Pinpoint the cell where the given text exists, returning its (X, Y) midpoint coordinate. 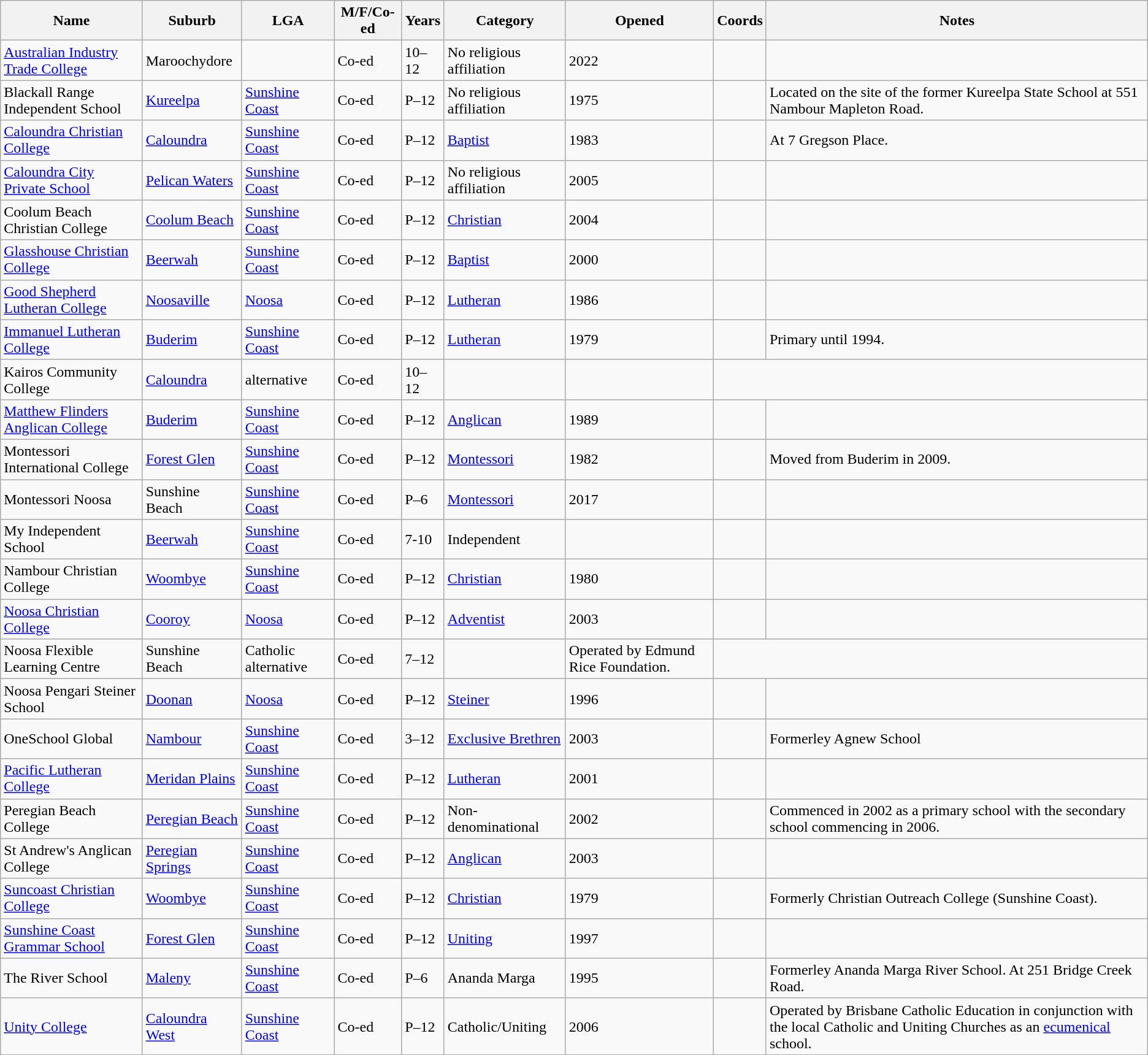
Caloundra Christian College (71, 140)
Formerley Agnew School (957, 738)
Catholic alternative (288, 659)
Unity College (71, 1026)
The River School (71, 978)
Steiner (505, 699)
Adventist (505, 620)
Name (71, 21)
1995 (639, 978)
Maleny (192, 978)
Formerly Christian Outreach College (Sunshine Coast). (957, 898)
1997 (639, 938)
Coolum Beach Christian College (71, 220)
Peregian Springs (192, 859)
My Independent School (71, 540)
Montessori Noosa (71, 499)
2002 (639, 818)
Operated by Brisbane Catholic Education in conjunction with the local Catholic and Uniting Churches as an ecumenical school. (957, 1026)
Noosaville (192, 299)
Catholic/Uniting (505, 1026)
Nambour Christian College (71, 579)
M/F/Co-ed (368, 21)
Pacific Lutheran College (71, 779)
Suncoast Christian College (71, 898)
At 7 Gregson Place. (957, 140)
Independent (505, 540)
Doonan (192, 699)
7–12 (423, 659)
Commenced in 2002 as a primary school with the secondary school commencing in 2006. (957, 818)
Uniting (505, 938)
7-10 (423, 540)
Coolum Beach (192, 220)
1986 (639, 299)
Noosa Christian College (71, 620)
2006 (639, 1026)
2004 (639, 220)
Primary until 1994. (957, 340)
Formerley Ananda Marga River School. At 251 Bridge Creek Road. (957, 978)
Australian Industry Trade College (71, 60)
Immanuel Lutheran College (71, 340)
Matthew Flinders Anglican College (71, 420)
Opened (639, 21)
1982 (639, 459)
1983 (639, 140)
Peregian Beach (192, 818)
Non-denominational (505, 818)
Noosa Flexible Learning Centre (71, 659)
Years (423, 21)
OneSchool Global (71, 738)
Kairos Community College (71, 379)
Suburb (192, 21)
Cooroy (192, 620)
St Andrew's Anglican College (71, 859)
Exclusive Brethren (505, 738)
Nambour (192, 738)
1996 (639, 699)
Located on the site of the former Kureelpa State School at 551 Nambour Mapleton Road. (957, 101)
1975 (639, 101)
Peregian Beach College (71, 818)
Pelican Waters (192, 180)
Good Shepherd Lutheran College (71, 299)
2000 (639, 260)
1980 (639, 579)
Caloundra West (192, 1026)
Coords (740, 21)
2022 (639, 60)
3–12 (423, 738)
Blackall Range Independent School (71, 101)
Glasshouse Christian College (71, 260)
Maroochydore (192, 60)
Kureelpa (192, 101)
Caloundra City Private School (71, 180)
Notes (957, 21)
Noosa Pengari Steiner School (71, 699)
Category (505, 21)
2017 (639, 499)
Montessori International College (71, 459)
2001 (639, 779)
Meridan Plains (192, 779)
2005 (639, 180)
Moved from Buderim in 2009. (957, 459)
1989 (639, 420)
alternative (288, 379)
Operated by Edmund Rice Foundation. (639, 659)
Ananda Marga (505, 978)
Sunshine Coast Grammar School (71, 938)
LGA (288, 21)
